Return [x, y] of the center of cell containing provided text 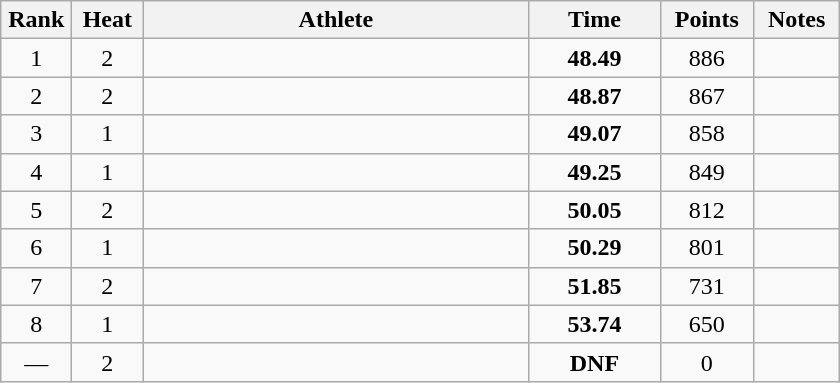
Points [707, 20]
53.74 [594, 324]
812 [707, 210]
4 [36, 172]
51.85 [594, 286]
DNF [594, 362]
3 [36, 134]
Heat [108, 20]
858 [707, 134]
867 [707, 96]
48.49 [594, 58]
6 [36, 248]
7 [36, 286]
— [36, 362]
Rank [36, 20]
650 [707, 324]
5 [36, 210]
Notes [797, 20]
49.25 [594, 172]
8 [36, 324]
886 [707, 58]
49.07 [594, 134]
731 [707, 286]
50.29 [594, 248]
Time [594, 20]
50.05 [594, 210]
Athlete [336, 20]
849 [707, 172]
0 [707, 362]
48.87 [594, 96]
801 [707, 248]
